Return (X, Y) of the center of cell containing provided text 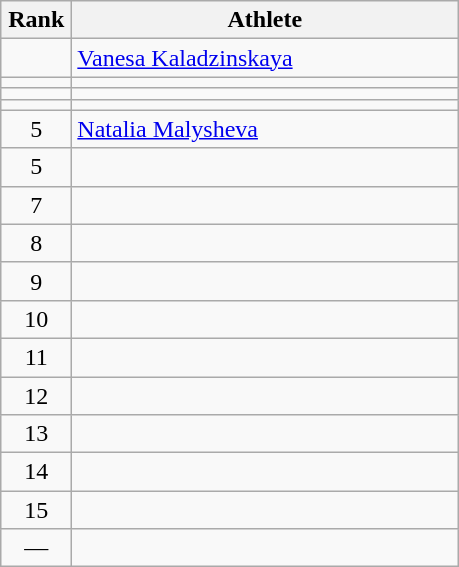
8 (36, 243)
Rank (36, 20)
14 (36, 472)
11 (36, 357)
— (36, 548)
10 (36, 319)
15 (36, 510)
Natalia Malysheva (265, 129)
12 (36, 395)
13 (36, 434)
7 (36, 205)
Athlete (265, 20)
9 (36, 281)
Vanesa Kaladzinskaya (265, 58)
